Find where the given text appears and provide that cell's center as (x, y) coordinate. 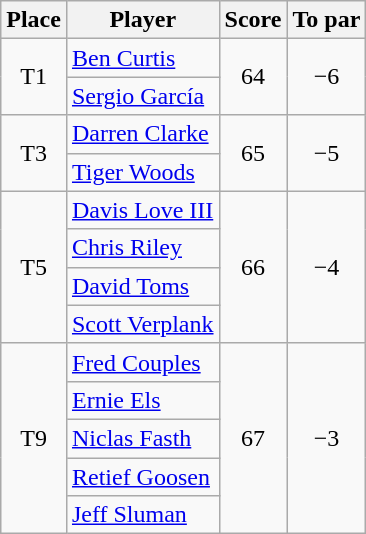
Jeff Sluman (142, 515)
Davis Love III (142, 210)
Darren Clarke (142, 134)
To par (326, 20)
67 (253, 438)
66 (253, 267)
Score (253, 20)
Scott Verplank (142, 324)
Retief Goosen (142, 477)
64 (253, 77)
Chris Riley (142, 248)
−6 (326, 77)
T9 (34, 438)
T5 (34, 267)
Ernie Els (142, 400)
Niclas Fasth (142, 438)
T3 (34, 153)
Tiger Woods (142, 172)
−5 (326, 153)
Place (34, 20)
Ben Curtis (142, 58)
−4 (326, 267)
Player (142, 20)
T1 (34, 77)
David Toms (142, 286)
65 (253, 153)
−3 (326, 438)
Sergio García (142, 96)
Fred Couples (142, 362)
